Search for the cell housing the specified text and yield its (x, y) center coordinate. 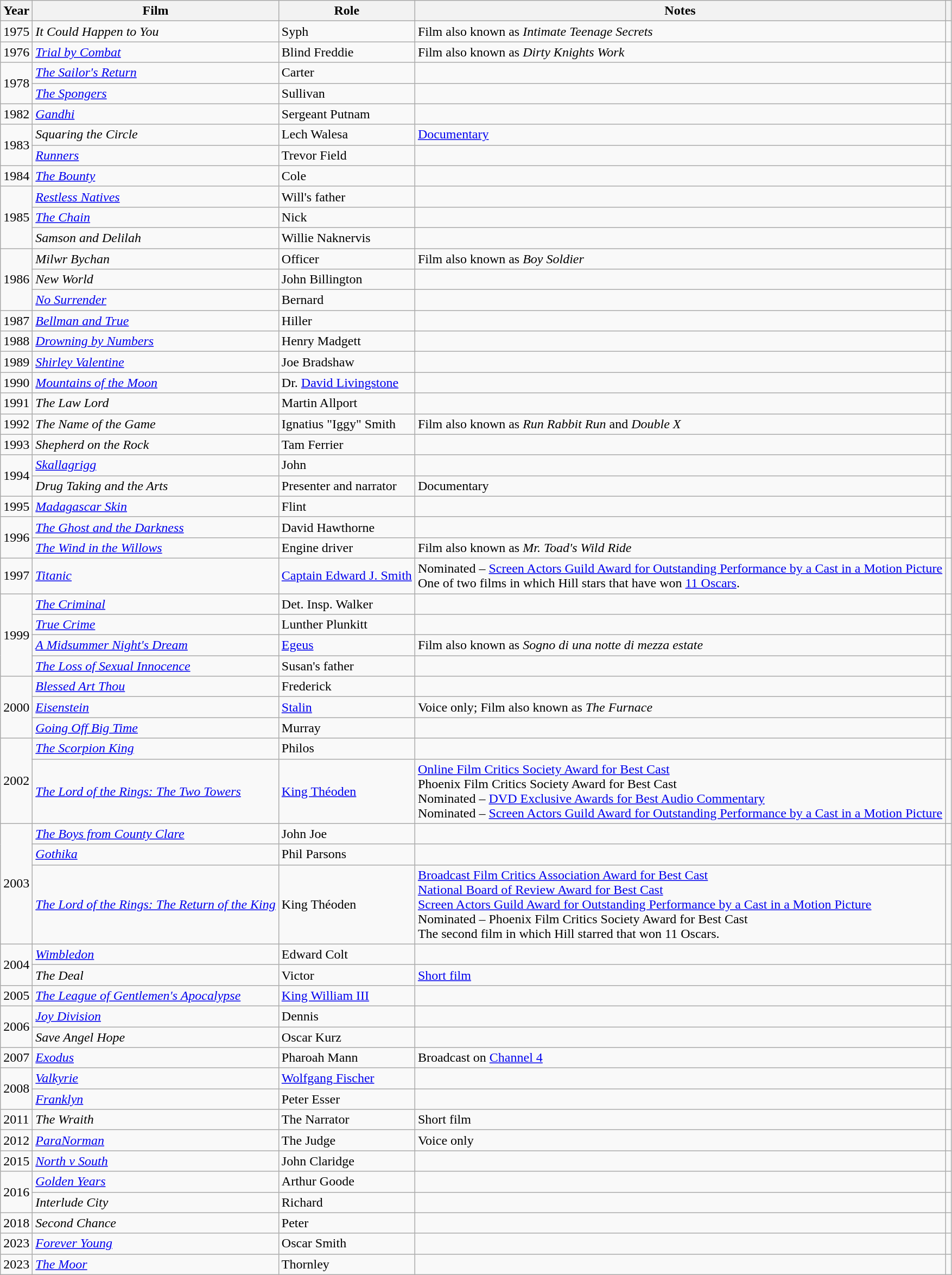
Martin Allport (346, 403)
Stalin (346, 707)
2006 (16, 1026)
Edward Colt (346, 954)
1995 (16, 506)
Wolfgang Fischer (346, 1079)
1989 (16, 362)
Film also known as Intimate Teenage Secrets (680, 31)
Voice only; Film also known as The Furnace (680, 707)
Arthur Goode (346, 1182)
Exodus (155, 1058)
The Deal (155, 975)
Mountains of the Moon (155, 383)
Pharoah Mann (346, 1058)
2007 (16, 1058)
Broadcast on Channel 4 (680, 1058)
Henry Madgett (346, 341)
1984 (16, 176)
Gandhi (155, 114)
The Boys from County Clare (155, 834)
Richard (346, 1202)
Phil Parsons (346, 854)
1994 (16, 475)
Joe Bradshaw (346, 362)
Forever Young (155, 1244)
Shepherd on the Rock (155, 445)
Syph (346, 31)
The Judge (346, 1140)
Milwr Bychan (155, 259)
Hiller (346, 321)
John Claridge (346, 1161)
Dennis (346, 1016)
Philos (346, 748)
Carter (346, 73)
The Narrator (346, 1120)
Victor (346, 975)
Flint (346, 506)
Samson and Delilah (155, 238)
Bellman and True (155, 321)
2004 (16, 965)
Golden Years (155, 1182)
1978 (16, 83)
2011 (16, 1120)
1987 (16, 321)
Notes (680, 11)
It Could Happen to You (155, 31)
Lunther Plunkitt (346, 625)
Role (346, 11)
The Name of the Game (155, 424)
Squaring the Circle (155, 135)
Titanic (155, 575)
Will's father (346, 196)
Film also known as Mr. Toad's Wild Ride (680, 548)
Nick (346, 217)
Dr. David Livingstone (346, 383)
Blessed Art Thou (155, 687)
The Lord of the Rings: The Return of the King (155, 904)
Egeus (346, 645)
Det. Insp. Walker (346, 604)
Voice only (680, 1140)
2016 (16, 1192)
Interlude City (155, 1202)
The Sailor's Return (155, 73)
2018 (16, 1223)
2015 (16, 1161)
Film also known as Boy Soldier (680, 259)
2002 (16, 781)
The Scorpion King (155, 748)
Shirley Valentine (155, 362)
Second Chance (155, 1223)
2000 (16, 707)
2005 (16, 995)
Wimbledon (155, 954)
North v South (155, 1161)
The League of Gentlemen's Apocalypse (155, 995)
Peter (346, 1223)
Valkyrie (155, 1079)
Film also known as Sogno di una notte di mezza estate (680, 645)
Gothika (155, 854)
Sullivan (346, 93)
The Criminal (155, 604)
1993 (16, 445)
2008 (16, 1089)
Officer (346, 259)
The Moor (155, 1264)
1975 (16, 31)
1982 (16, 114)
Sergeant Putnam (346, 114)
Bernard (346, 300)
The Spongers (155, 93)
Peter Esser (346, 1099)
King William III (346, 995)
2003 (16, 884)
Film also known as Dirty Knights Work (680, 52)
Franklyn (155, 1099)
Runners (155, 155)
Presenter and narrator (346, 486)
The Law Lord (155, 403)
1997 (16, 575)
Willie Naknervis (346, 238)
No Surrender (155, 300)
A Midsummer Night's Dream (155, 645)
Skallagrigg (155, 465)
1988 (16, 341)
Susan's father (346, 666)
Trevor Field (346, 155)
The Loss of Sexual Innocence (155, 666)
True Crime (155, 625)
Drug Taking and the Arts (155, 486)
The Wind in the Willows (155, 548)
The Bounty (155, 176)
1999 (16, 635)
Going Off Big Time (155, 728)
New World (155, 280)
1991 (16, 403)
Year (16, 11)
Murray (346, 728)
Restless Natives (155, 196)
ParaNorman (155, 1140)
1976 (16, 52)
2012 (16, 1140)
Thornley (346, 1264)
David Hawthorne (346, 527)
1985 (16, 217)
Lech Walesa (346, 135)
Engine driver (346, 548)
1992 (16, 424)
The Ghost and the Darkness (155, 527)
1990 (16, 383)
John Joe (346, 834)
Trial by Combat (155, 52)
Frederick (346, 687)
John Billington (346, 280)
Captain Edward J. Smith (346, 575)
Ignatius "Iggy" Smith (346, 424)
Tam Ferrier (346, 445)
1996 (16, 537)
Blind Freddie (346, 52)
Oscar Smith (346, 1244)
Joy Division (155, 1016)
1983 (16, 145)
The Wraith (155, 1120)
Film (155, 11)
Save Angel Hope (155, 1037)
The Lord of the Rings: The Two Towers (155, 791)
Drowning by Numbers (155, 341)
Cole (346, 176)
Madagascar Skin (155, 506)
John (346, 465)
1986 (16, 280)
Eisenstein (155, 707)
The Chain (155, 217)
Oscar Kurz (346, 1037)
Film also known as Run Rabbit Run and Double X (680, 424)
